Extract the (x, y) coordinate from the center of the cell holding the provided text.  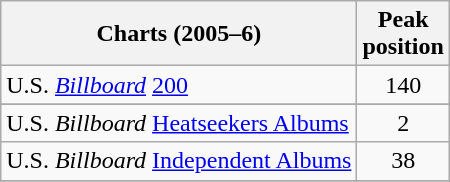
U.S. Billboard Independent Albums (179, 161)
2 (403, 123)
Charts (2005–6) (179, 34)
U.S. Billboard Heatseekers Albums (179, 123)
U.S. Billboard 200 (179, 85)
38 (403, 161)
140 (403, 85)
Peakposition (403, 34)
